Output the (X, Y) coordinate of the center of the cell containing the given text.  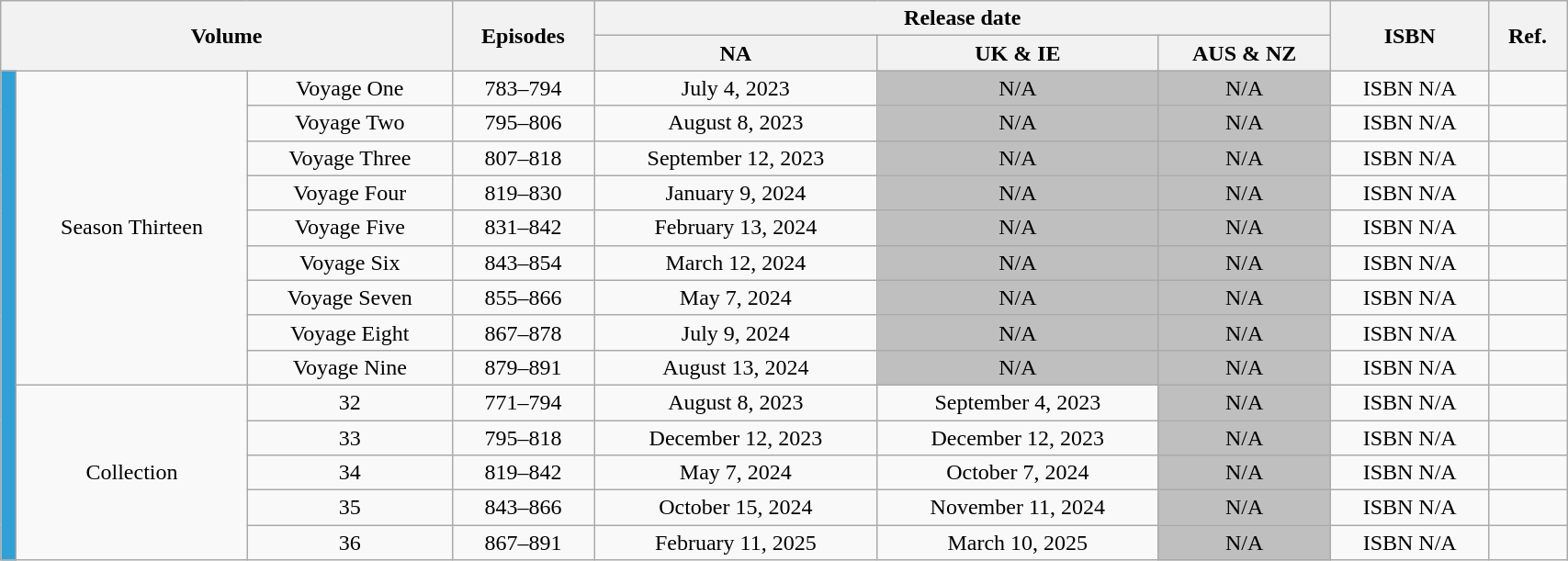
September 12, 2023 (737, 158)
Voyage One (349, 88)
843–854 (523, 263)
771–794 (523, 402)
August 13, 2024 (737, 367)
October 15, 2024 (737, 508)
February 13, 2024 (737, 228)
September 4, 2023 (1018, 402)
34 (349, 473)
Ref. (1527, 36)
Season Thirteen (132, 228)
Voyage Five (349, 228)
July 4, 2023 (737, 88)
UK & IE (1018, 53)
January 9, 2024 (737, 193)
807–818 (523, 158)
Episodes (523, 36)
867–891 (523, 543)
AUS & NZ (1244, 53)
Voyage Nine (349, 367)
Voyage Six (349, 263)
843–866 (523, 508)
795–818 (523, 438)
ISBN (1409, 36)
35 (349, 508)
32 (349, 402)
867–878 (523, 332)
855–866 (523, 297)
February 11, 2025 (737, 543)
Voyage Eight (349, 332)
October 7, 2024 (1018, 473)
November 11, 2024 (1018, 508)
819–842 (523, 473)
831–842 (523, 228)
Voyage Seven (349, 297)
July 9, 2024 (737, 332)
Voyage Two (349, 123)
Volume (227, 36)
Collection (132, 472)
783–794 (523, 88)
Release date (963, 18)
795–806 (523, 123)
819–830 (523, 193)
March 12, 2024 (737, 263)
Voyage Four (349, 193)
NA (737, 53)
Voyage Three (349, 158)
879–891 (523, 367)
March 10, 2025 (1018, 543)
33 (349, 438)
36 (349, 543)
